Return the (X, Y) coordinate for the center point of the cell that contains the specified text.  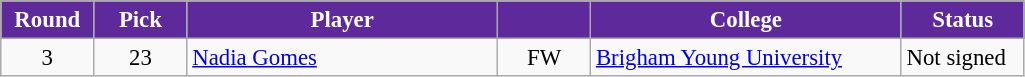
23 (140, 58)
College (746, 20)
Nadia Gomes (342, 58)
FW (544, 58)
Not signed (962, 58)
Brigham Young University (746, 58)
3 (48, 58)
Player (342, 20)
Pick (140, 20)
Status (962, 20)
Round (48, 20)
